Pinpoint the cell where the given text exists, returning its (x, y) midpoint coordinate. 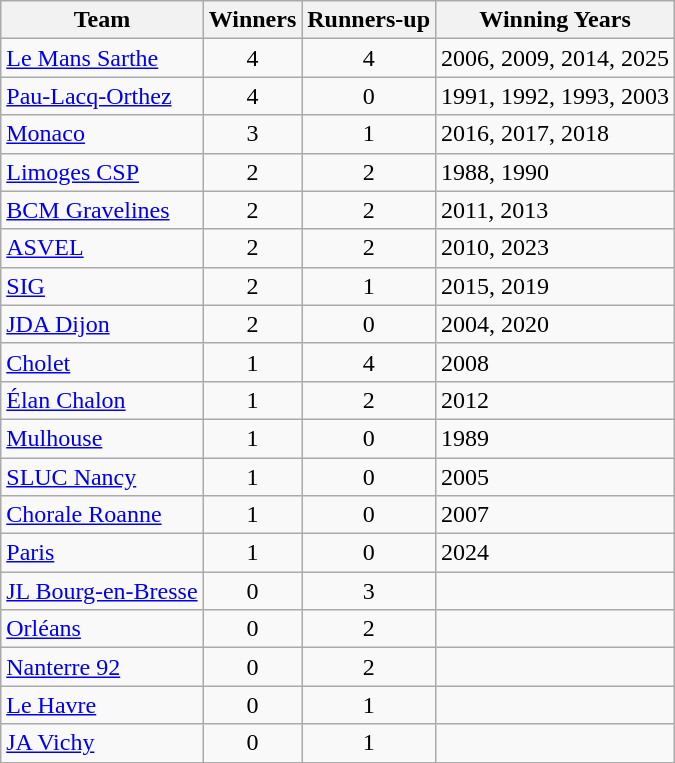
Élan Chalon (102, 400)
2016, 2017, 2018 (556, 134)
2007 (556, 515)
Team (102, 20)
2015, 2019 (556, 286)
BCM Gravelines (102, 210)
2004, 2020 (556, 324)
Chorale Roanne (102, 515)
2012 (556, 400)
Winning Years (556, 20)
2011, 2013 (556, 210)
Limoges CSP (102, 172)
Mulhouse (102, 438)
Le Mans Sarthe (102, 58)
Orléans (102, 629)
Pau-Lacq-Orthez (102, 96)
JL Bourg-en-Bresse (102, 591)
Monaco (102, 134)
SIG (102, 286)
SLUC Nancy (102, 477)
2005 (556, 477)
2024 (556, 553)
Cholet (102, 362)
Paris (102, 553)
1991, 1992, 1993, 2003 (556, 96)
Runners-up (369, 20)
2006, 2009, 2014, 2025 (556, 58)
Le Havre (102, 705)
Nanterre 92 (102, 667)
2008 (556, 362)
1989 (556, 438)
Winners (252, 20)
JDA Dijon (102, 324)
2010, 2023 (556, 248)
1988, 1990 (556, 172)
JA Vichy (102, 743)
ASVEL (102, 248)
